Capture the cell that displays the provided text and extract its (X, Y) central coordinate. 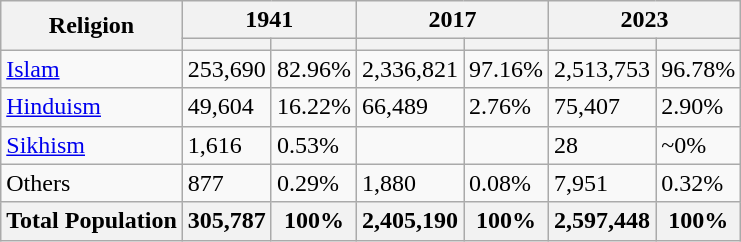
2,405,190 (410, 221)
253,690 (226, 69)
66,489 (410, 107)
877 (226, 183)
Islam (92, 69)
2,336,821 (410, 69)
1941 (269, 20)
2017 (452, 20)
Religion (92, 26)
0.29% (314, 183)
2,597,448 (602, 221)
0.08% (506, 183)
2.90% (698, 107)
82.96% (314, 69)
~0% (698, 145)
Hinduism (92, 107)
2.76% (506, 107)
7,951 (602, 183)
Sikhism (92, 145)
97.16% (506, 69)
28 (602, 145)
2,513,753 (602, 69)
49,604 (226, 107)
Total Population (92, 221)
1,616 (226, 145)
2023 (645, 20)
1,880 (410, 183)
Others (92, 183)
96.78% (698, 69)
75,407 (602, 107)
305,787 (226, 221)
16.22% (314, 107)
0.53% (314, 145)
0.32% (698, 183)
